Pinpoint the cell where the given text exists, returning its (x, y) midpoint coordinate. 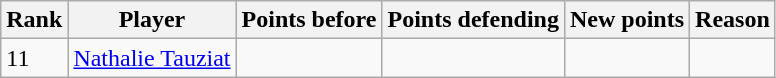
Player (152, 20)
Points before (309, 20)
11 (34, 58)
Rank (34, 20)
New points (626, 20)
Reason (733, 20)
Nathalie Tauziat (152, 58)
Points defending (473, 20)
